Pinpoint the cell where the given text exists, returning its [X, Y] midpoint coordinate. 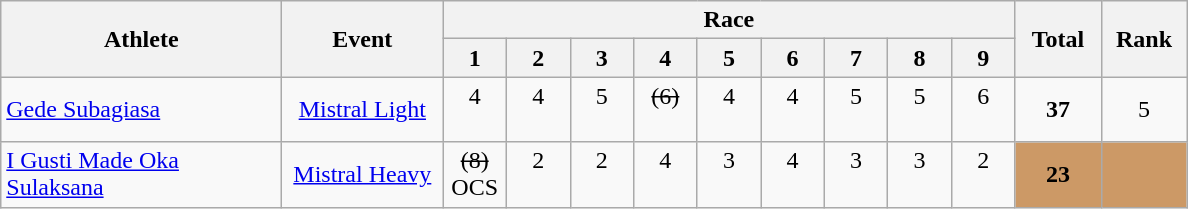
I Gusti Made Oka Sulaksana [142, 174]
7 [856, 58]
Race [729, 20]
1 [475, 58]
(6) [666, 110]
Gede Subagiasa [142, 110]
37 [1058, 110]
Mistral Light [362, 110]
9 [983, 58]
Athlete [142, 39]
Mistral Heavy [362, 174]
Total [1058, 39]
(8)OCS [475, 174]
23 [1058, 174]
Rank [1144, 39]
Event [362, 39]
8 [920, 58]
